Find where the given text appears and provide that cell's center as (X, Y) coordinate. 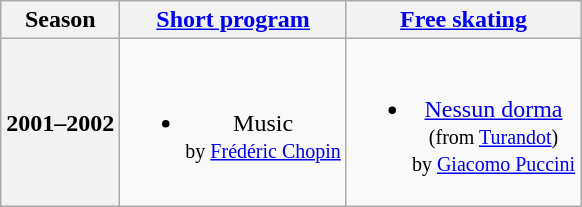
Season (60, 20)
Nessun dorma (from Turandot) by Giacomo Puccini (463, 122)
Free skating (463, 20)
2001–2002 (60, 122)
Music by Frédéric Chopin (234, 122)
Short program (234, 20)
